Search for the cell housing the specified text and yield its (x, y) center coordinate. 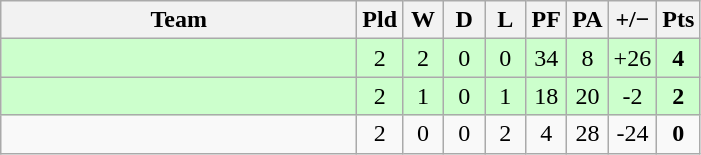
8 (588, 58)
L (506, 20)
+/− (632, 20)
-2 (632, 96)
PA (588, 20)
W (424, 20)
20 (588, 96)
Pts (678, 20)
28 (588, 134)
Team (179, 20)
D (464, 20)
PF (546, 20)
34 (546, 58)
+26 (632, 58)
Pld (380, 20)
-24 (632, 134)
18 (546, 96)
